Locate the cell with the specified text and output its (X, Y) center coordinate. 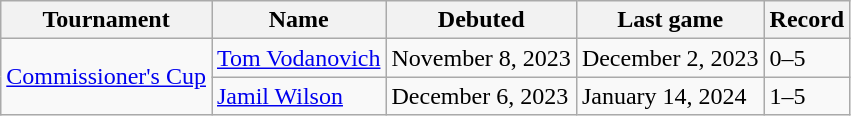
Tournament (106, 20)
Name (299, 20)
January 14, 2024 (670, 96)
0–5 (807, 58)
Record (807, 20)
Jamil Wilson (299, 96)
December 2, 2023 (670, 58)
Last game (670, 20)
1–5 (807, 96)
Debuted (481, 20)
Tom Vodanovich (299, 58)
December 6, 2023 (481, 96)
Commissioner's Cup (106, 77)
November 8, 2023 (481, 58)
